Scan for the cell matching the given text and deliver its [x, y] coordinate at center. 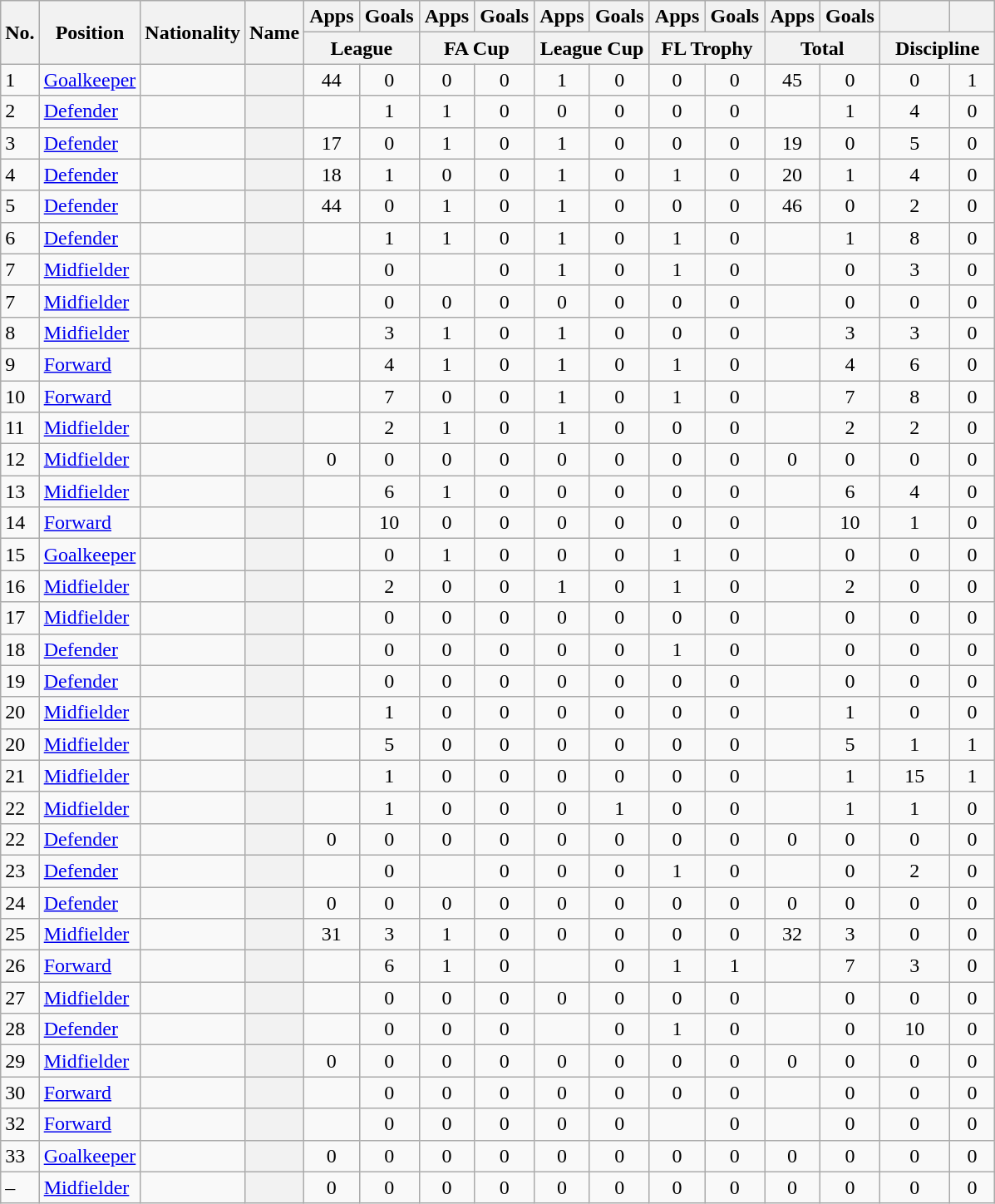
23 [20, 871]
21 [20, 776]
FA Cup [477, 48]
9 [20, 364]
Position [90, 32]
FL Trophy [707, 48]
27 [20, 998]
12 [20, 460]
28 [20, 1029]
No. [20, 32]
League [362, 48]
Nationality [193, 32]
– [20, 1187]
31 [332, 935]
League Cup [592, 48]
14 [20, 523]
13 [20, 491]
11 [20, 428]
Total [823, 48]
25 [20, 935]
16 [20, 586]
24 [20, 902]
29 [20, 1061]
26 [20, 966]
33 [20, 1156]
Discipline [938, 48]
Name [274, 32]
46 [793, 206]
45 [793, 80]
30 [20, 1093]
